Find where the given text appears and provide that cell's center as [x, y] coordinate. 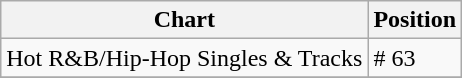
Chart [184, 20]
Position [415, 20]
Hot R&B/Hip-Hop Singles & Tracks [184, 58]
# 63 [415, 58]
